Identify which cell holds the provided text, then report its [x, y] central coordinate. 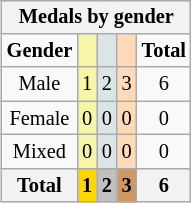
Mixed [40, 152]
Female [40, 118]
Male [40, 84]
Medals by gender [96, 17]
Gender [40, 51]
